Search for the cell housing the specified text and yield its (X, Y) center coordinate. 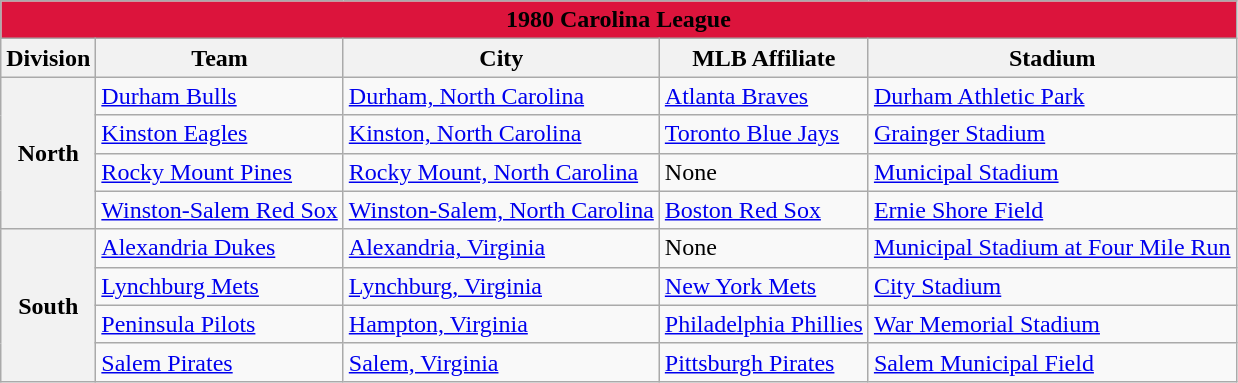
Pittsburgh Pirates (764, 362)
War Memorial Stadium (1052, 324)
Division (48, 58)
Boston Red Sox (764, 210)
Municipal Stadium (1052, 172)
North (48, 153)
Alexandria, Virginia (501, 248)
MLB Affiliate (764, 58)
New York Mets (764, 286)
Philadelphia Phillies (764, 324)
Alexandria Dukes (220, 248)
South (48, 305)
Salem, Virginia (501, 362)
Durham Athletic Park (1052, 96)
Grainger Stadium (1052, 134)
City (501, 58)
Hampton, Virginia (501, 324)
City Stadium (1052, 286)
Municipal Stadium at Four Mile Run (1052, 248)
Salem Pirates (220, 362)
Stadium (1052, 58)
Kinston, North Carolina (501, 134)
1980 Carolina League (618, 20)
Salem Municipal Field (1052, 362)
Durham, North Carolina (501, 96)
Winston-Salem Red Sox (220, 210)
Durham Bulls (220, 96)
Winston-Salem, North Carolina (501, 210)
Lynchburg Mets (220, 286)
Toronto Blue Jays (764, 134)
Lynchburg, Virginia (501, 286)
Rocky Mount Pines (220, 172)
Atlanta Braves (764, 96)
Rocky Mount, North Carolina (501, 172)
Kinston Eagles (220, 134)
Team (220, 58)
Peninsula Pilots (220, 324)
Ernie Shore Field (1052, 210)
